Determine the [x, y] coordinate at the center of the cell enclosing the given text.  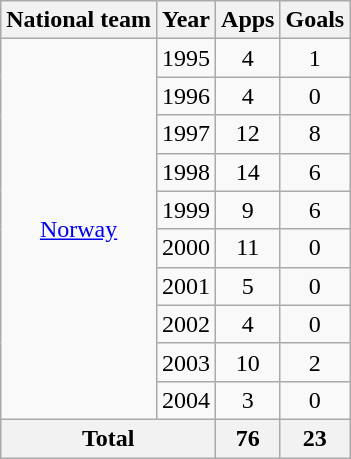
2000 [186, 248]
Norway [79, 230]
Goals [315, 20]
Apps [248, 20]
2 [315, 362]
12 [248, 134]
Year [186, 20]
14 [248, 172]
2003 [186, 362]
1998 [186, 172]
8 [315, 134]
1995 [186, 58]
Total [108, 438]
1 [315, 58]
1997 [186, 134]
2002 [186, 324]
10 [248, 362]
5 [248, 286]
23 [315, 438]
9 [248, 210]
2001 [186, 286]
1996 [186, 96]
1999 [186, 210]
76 [248, 438]
National team [79, 20]
2004 [186, 400]
11 [248, 248]
3 [248, 400]
